Determine the [x, y] coordinate at the center of the cell enclosing the given text.  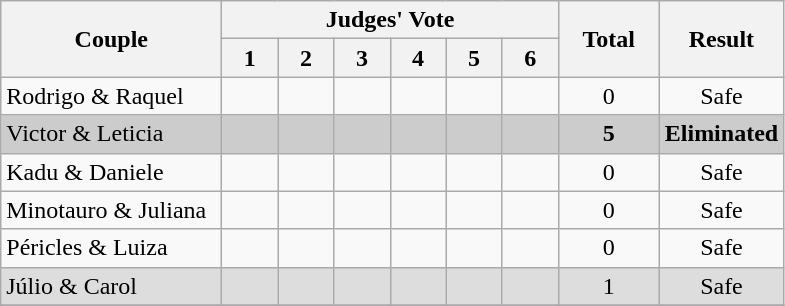
Júlio & Carol [112, 286]
Péricles & Luiza [112, 248]
Couple [112, 39]
Eliminated [721, 134]
6 [530, 58]
Judges' Vote [390, 20]
2 [306, 58]
3 [362, 58]
Total [608, 39]
Result [721, 39]
4 [418, 58]
Minotauro & Juliana [112, 210]
Rodrigo & Raquel [112, 96]
Kadu & Daniele [112, 172]
Victor & Leticia [112, 134]
